Identify which cell holds the provided text, then report its [x, y] central coordinate. 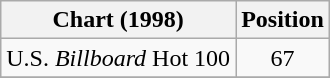
U.S. Billboard Hot 100 [118, 58]
67 [283, 58]
Position [283, 20]
Chart (1998) [118, 20]
